Determine the [X, Y] coordinate at the center of the cell enclosing the given text.  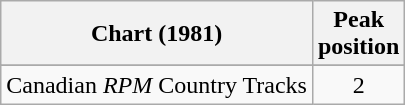
Canadian RPM Country Tracks [157, 85]
Chart (1981) [157, 34]
Peakposition [358, 34]
2 [358, 85]
